Pinpoint the cell where the given text exists, returning its [x, y] midpoint coordinate. 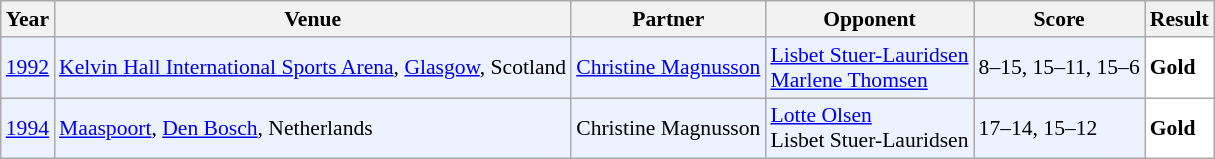
8–15, 15–11, 15–6 [1060, 68]
Year [28, 19]
1994 [28, 128]
Partner [668, 19]
Opponent [869, 19]
Kelvin Hall International Sports Arena, Glasgow, Scotland [312, 68]
Score [1060, 19]
Maaspoort, Den Bosch, Netherlands [312, 128]
17–14, 15–12 [1060, 128]
Result [1180, 19]
1992 [28, 68]
Lisbet Stuer-Lauridsen Marlene Thomsen [869, 68]
Lotte Olsen Lisbet Stuer-Lauridsen [869, 128]
Venue [312, 19]
